Determine the [X, Y] coordinate at the center of the cell enclosing the given text.  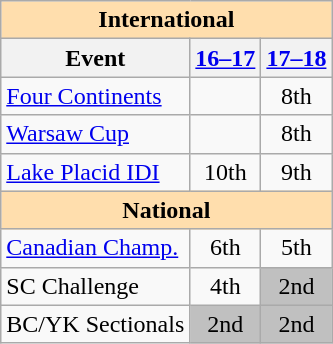
4th [226, 286]
17–18 [296, 58]
6th [226, 248]
BC/YK Sectionals [96, 324]
National [166, 210]
Four Continents [96, 96]
SC Challenge [96, 286]
16–17 [226, 58]
5th [296, 248]
Warsaw Cup [96, 134]
9th [296, 172]
Event [96, 58]
Canadian Champ. [96, 248]
Lake Placid IDI [96, 172]
10th [226, 172]
International [166, 20]
